For the text-containing cell, return its midpoint in [x, y] coordinate format. 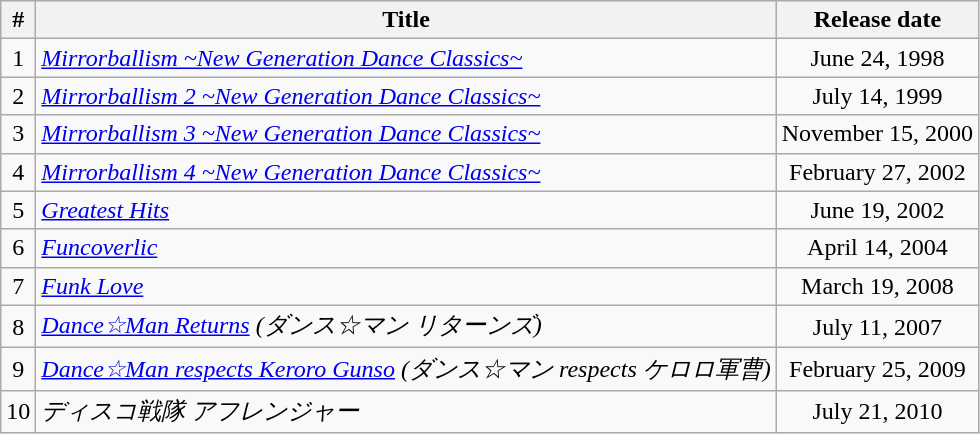
ディスコ戦隊 アフレンジャー [406, 412]
7 [18, 286]
Title [406, 20]
Greatest Hits [406, 210]
Mirrorballism 3 ~New Generation Dance Classics~ [406, 134]
June 24, 1998 [877, 58]
February 27, 2002 [877, 172]
9 [18, 370]
Dance☆Man respects Keroro Gunso (ダンス☆マン respects ケロロ軍曹) [406, 370]
Funcoverlic [406, 248]
# [18, 20]
6 [18, 248]
Mirrorballism ~New Generation Dance Classics~ [406, 58]
5 [18, 210]
4 [18, 172]
Funk Love [406, 286]
Mirrorballism 2 ~New Generation Dance Classics~ [406, 96]
2 [18, 96]
July 11, 2007 [877, 326]
July 21, 2010 [877, 412]
Release date [877, 20]
July 14, 1999 [877, 96]
March 19, 2008 [877, 286]
Mirrorballism 4 ~New Generation Dance Classics~ [406, 172]
8 [18, 326]
1 [18, 58]
April 14, 2004 [877, 248]
Dance☆Man Returns (ダンス☆マン リターンズ) [406, 326]
3 [18, 134]
June 19, 2002 [877, 210]
10 [18, 412]
November 15, 2000 [877, 134]
February 25, 2009 [877, 370]
